Identify which cell holds the provided text, then report its (X, Y) central coordinate. 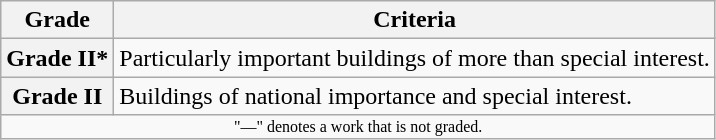
Criteria (415, 20)
"—" denotes a work that is not graded. (358, 127)
Grade II (58, 96)
Grade II* (58, 58)
Grade (58, 20)
Particularly important buildings of more than special interest. (415, 58)
Buildings of national importance and special interest. (415, 96)
